Determine the [x, y] coordinate at the center of the cell enclosing the given text.  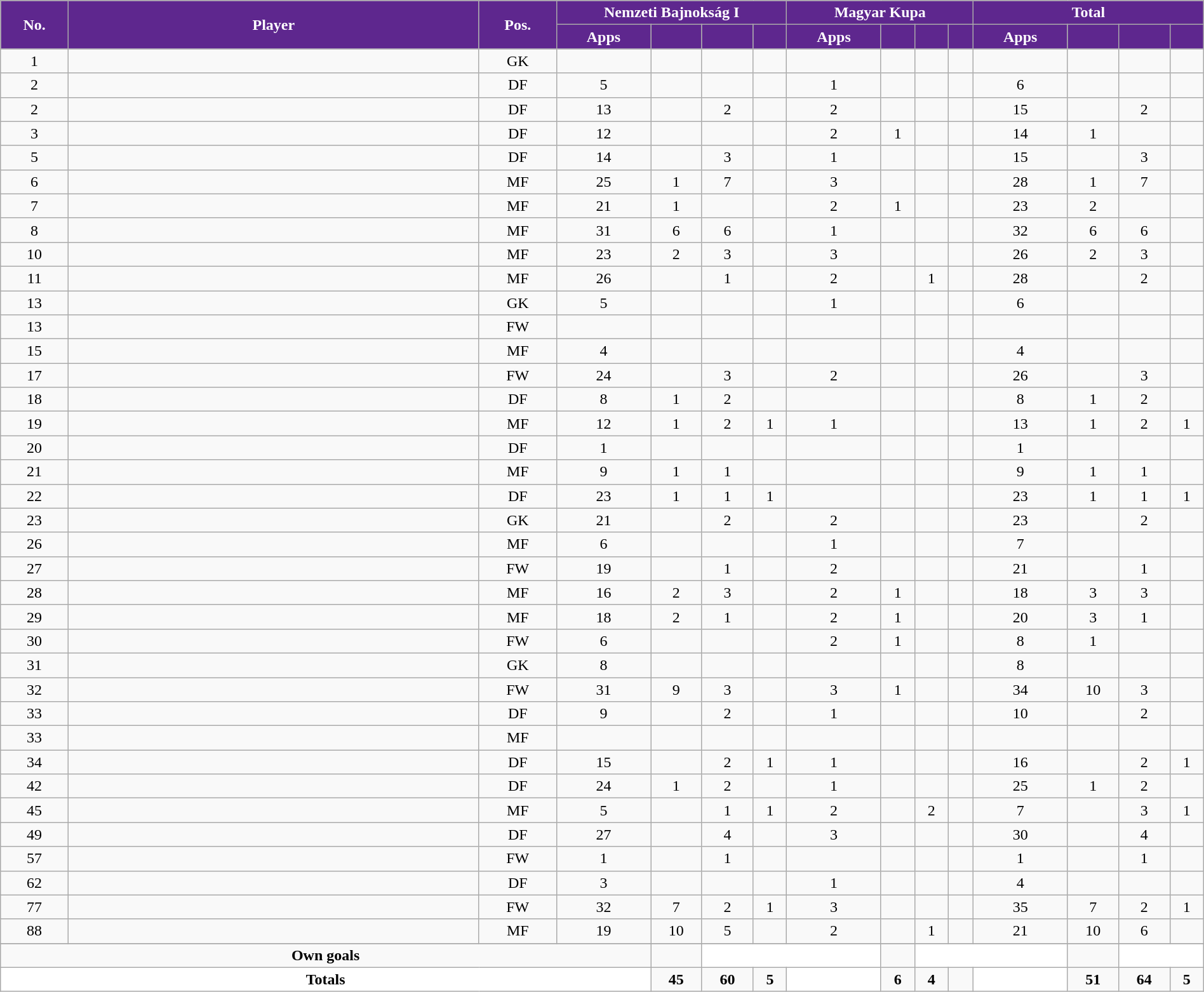
88 [34, 931]
77 [34, 907]
Pos. [518, 25]
49 [34, 834]
29 [34, 617]
Own goals [326, 955]
62 [34, 883]
11 [34, 278]
35 [1020, 907]
64 [1144, 979]
Player [274, 25]
42 [34, 786]
No. [34, 25]
22 [34, 496]
Nemzeti Bajnokság I [672, 13]
Magyar Kupa [880, 13]
57 [34, 859]
Total [1088, 13]
51 [1094, 979]
17 [34, 375]
Totals [326, 979]
60 [728, 979]
